Pinpoint the cell where the given text exists, returning its (X, Y) midpoint coordinate. 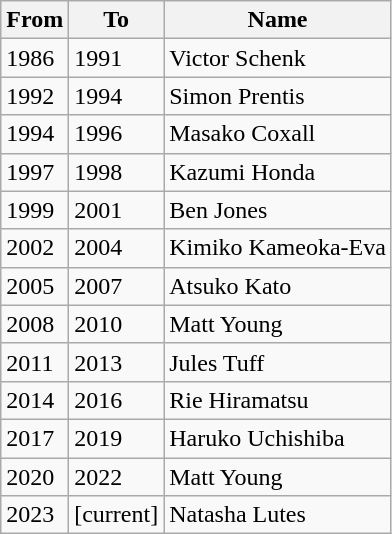
2022 (116, 477)
1996 (116, 134)
[current] (116, 515)
2004 (116, 248)
2007 (116, 286)
2014 (35, 400)
2005 (35, 286)
From (35, 20)
Simon Prentis (278, 96)
Ben Jones (278, 210)
2020 (35, 477)
2016 (116, 400)
Masako Coxall (278, 134)
Victor Schenk (278, 58)
2013 (116, 362)
Kimiko Kameoka-Eva (278, 248)
Name (278, 20)
Atsuko Kato (278, 286)
Jules Tuff (278, 362)
2017 (35, 438)
Rie Hiramatsu (278, 400)
Natasha Lutes (278, 515)
2002 (35, 248)
1998 (116, 172)
2010 (116, 324)
To (116, 20)
1999 (35, 210)
Kazumi Honda (278, 172)
2001 (116, 210)
2008 (35, 324)
1986 (35, 58)
1991 (116, 58)
1992 (35, 96)
1997 (35, 172)
Haruko Uchishiba (278, 438)
2011 (35, 362)
2023 (35, 515)
2019 (116, 438)
